Return [x, y] of the center of cell containing provided text 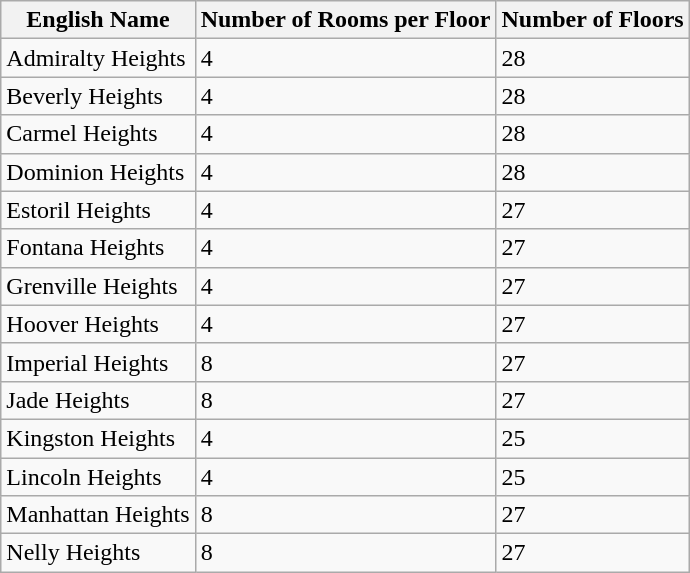
Jade Heights [98, 400]
Kingston Heights [98, 438]
Fontana Heights [98, 248]
Number of Floors [592, 20]
Imperial Heights [98, 362]
Number of Rooms per Floor [346, 20]
Admiralty Heights [98, 58]
English Name [98, 20]
Dominion Heights [98, 172]
Lincoln Heights [98, 477]
Grenville Heights [98, 286]
Beverly Heights [98, 96]
Manhattan Heights [98, 515]
Carmel Heights [98, 134]
Estoril Heights [98, 210]
Nelly Heights [98, 553]
Hoover Heights [98, 324]
